Extract the (x, y) coordinate from the center of the cell holding the provided text.  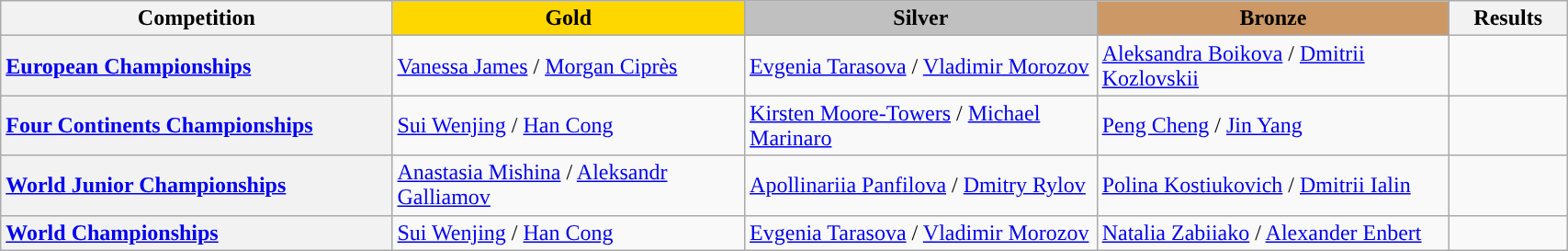
Kirsten Moore-Towers / Michael Marinaro (921, 125)
Peng Cheng / Jin Yang (1273, 125)
Gold (569, 18)
Results (1508, 18)
Four Continents Championships (197, 125)
Competition (197, 18)
Apollinariia Panfilova / Dmitry Rylov (921, 186)
Natalia Zabiiako / Alexander Enbert (1273, 233)
European Championships (197, 66)
Bronze (1273, 18)
Aleksandra Boikova / Dmitrii Kozlovskii (1273, 66)
Silver (921, 18)
World Championships (197, 233)
Vanessa James / Morgan Ciprès (569, 66)
Polina Kostiukovich / Dmitrii Ialin (1273, 186)
World Junior Championships (197, 186)
Anastasia Mishina / Aleksandr Galliamov (569, 186)
